Capture the cell that displays the provided text and extract its (X, Y) central coordinate. 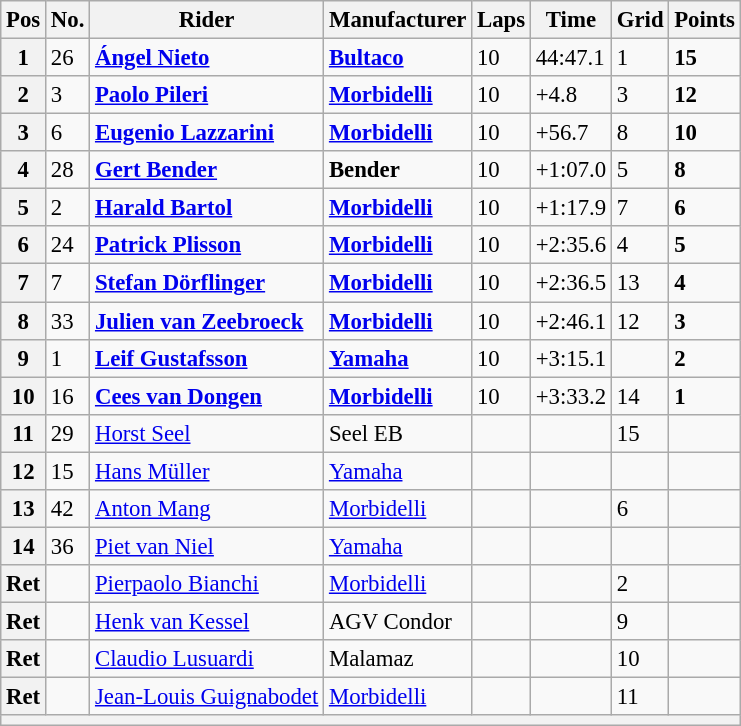
Julien van Zeebroeck (207, 321)
Ángel Nieto (207, 58)
+4.8 (570, 95)
Horst Seel (207, 433)
36 (68, 546)
+1:07.0 (570, 170)
+1:17.9 (570, 208)
Pierpaolo Bianchi (207, 584)
Manufacturer (398, 20)
Piet van Niel (207, 546)
Eugenio Lazzarini (207, 133)
+3:33.2 (570, 396)
+2:46.1 (570, 321)
Henk van Kessel (207, 621)
Laps (502, 20)
Seel EB (398, 433)
24 (68, 245)
Bultaco (398, 58)
42 (68, 509)
Anton Mang (207, 509)
AGV Condor (398, 621)
Rider (207, 20)
+2:35.6 (570, 245)
No. (68, 20)
Claudio Lusuardi (207, 659)
Malamaz (398, 659)
Paolo Pileri (207, 95)
+56.7 (570, 133)
Grid (640, 20)
Bender (398, 170)
Harald Bartol (207, 208)
Cees van Dongen (207, 396)
Time (570, 20)
26 (68, 58)
Jean-Louis Guignabodet (207, 697)
Pos (24, 20)
Hans Müller (207, 471)
44:47.1 (570, 58)
Leif Gustafsson (207, 358)
16 (68, 396)
Gert Bender (207, 170)
Stefan Dörflinger (207, 283)
Patrick Plisson (207, 245)
29 (68, 433)
+2:36.5 (570, 283)
28 (68, 170)
Points (704, 20)
+3:15.1 (570, 358)
33 (68, 321)
